Capture the cell that displays the provided text and extract its (x, y) central coordinate. 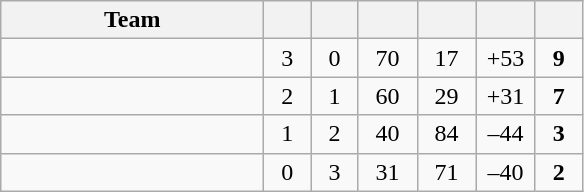
Team (132, 20)
84 (446, 134)
70 (388, 58)
31 (388, 172)
9 (558, 58)
–40 (506, 172)
40 (388, 134)
60 (388, 96)
7 (558, 96)
17 (446, 58)
–44 (506, 134)
29 (446, 96)
+53 (506, 58)
71 (446, 172)
+31 (506, 96)
